Capture the cell that displays the provided text and extract its [X, Y] central coordinate. 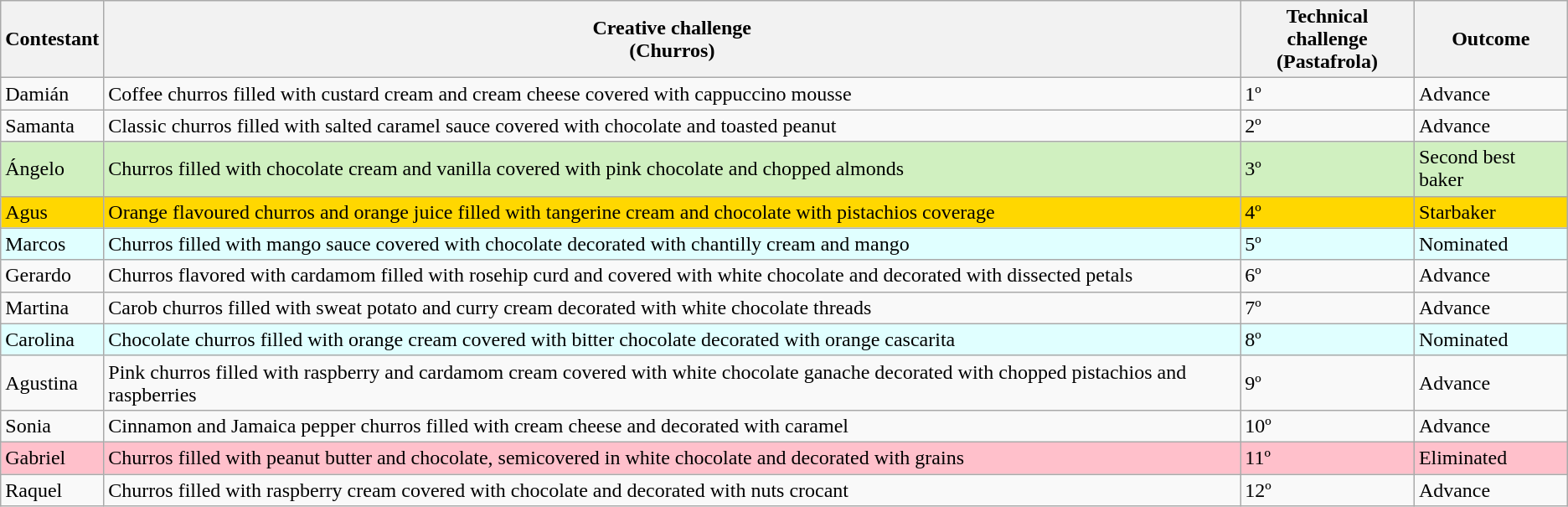
Samanta [52, 126]
Agustina [52, 382]
8º [1328, 339]
Contestant [52, 39]
Creative challenge(Churros) [672, 39]
Carolina [52, 339]
Agus [52, 212]
Coffee churros filled with custard cream and cream cheese covered with cappuccino mousse [672, 94]
Classic churros filled with salted caramel sauce covered with chocolate and toasted peanut [672, 126]
Eliminated [1491, 458]
Marcos [52, 244]
5º [1328, 244]
Churros filled with chocolate cream and vanilla covered with pink chocolate and chopped almonds [672, 169]
Churros flavored with cardamom filled with rosehip curd and covered with white chocolate and decorated with dissected petals [672, 276]
6º [1328, 276]
Pink churros filled with raspberry and cardamom cream covered with white chocolate ganache decorated with chopped pistachios and raspberries [672, 382]
Churros filled with raspberry cream covered with chocolate and decorated with nuts crocant [672, 490]
9º [1328, 382]
Sonia [52, 426]
12º [1328, 490]
2º [1328, 126]
Technical challenge(Pastafrola) [1328, 39]
10º [1328, 426]
3º [1328, 169]
Cinnamon and Jamaica pepper churros filled with cream cheese and decorated with caramel [672, 426]
Churros filled with peanut butter and chocolate, semicovered in white chocolate and decorated with grains [672, 458]
Gabriel [52, 458]
Second best baker [1491, 169]
Damián [52, 94]
Churros filled with mango sauce covered with chocolate decorated with chantilly cream and mango [672, 244]
Raquel [52, 490]
Chocolate churros filled with orange cream covered with bitter chocolate decorated with orange cascarita [672, 339]
11º [1328, 458]
Martina [52, 308]
7º [1328, 308]
1º [1328, 94]
4º [1328, 212]
Carob churros filled with sweat potato and curry cream decorated with white chocolate threads [672, 308]
Orange flavoured churros and orange juice filled with tangerine cream and chocolate with pistachios coverage [672, 212]
Gerardo [52, 276]
Outcome [1491, 39]
Ángelo [52, 169]
Starbaker [1491, 212]
